Return [X, Y] of the center of cell containing provided text 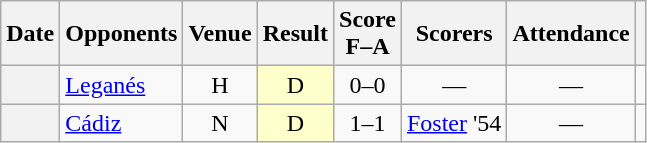
Attendance [571, 34]
Leganés [122, 85]
Result [295, 34]
Foster '54 [454, 123]
Opponents [122, 34]
Scorers [454, 34]
ScoreF–A [368, 34]
H [220, 85]
1–1 [368, 123]
N [220, 123]
Date [30, 34]
0–0 [368, 85]
Cádiz [122, 123]
Venue [220, 34]
